Capture the cell that displays the provided text and extract its (X, Y) central coordinate. 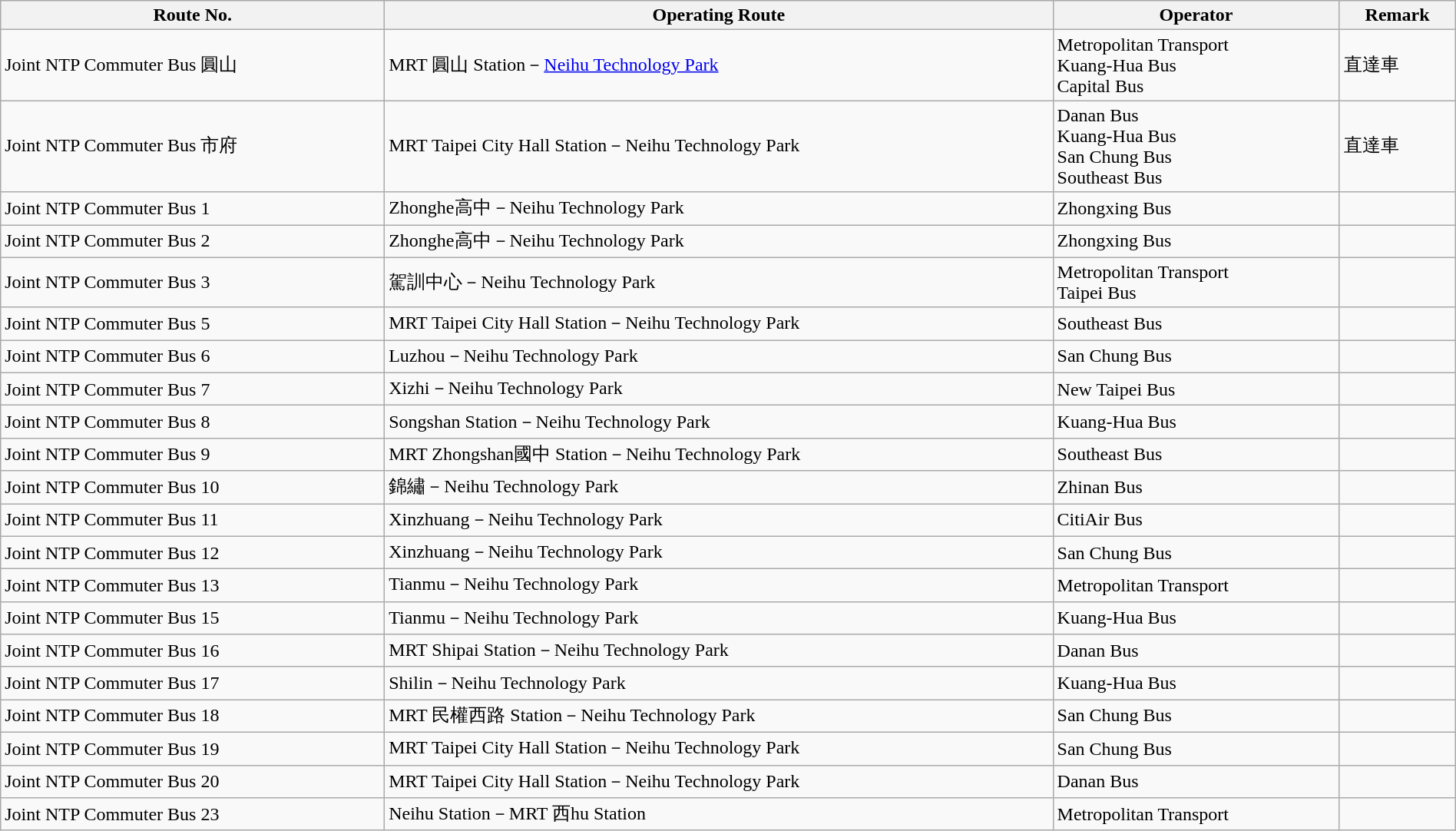
Joint NTP Commuter Bus 23 (193, 814)
Neihu Station－MRT 西hu Station (719, 814)
Metropolitan TransportKuang-Hua BusCapital Bus (1196, 65)
Joint NTP Commuter Bus 圓山 (193, 65)
MRT 民權西路 Station－Neihu Technology Park (719, 716)
Joint NTP Commuter Bus 15 (193, 617)
MRT Shipai Station－Neihu Technology Park (719, 651)
Joint NTP Commuter Bus 5 (193, 324)
Joint NTP Commuter Bus 7 (193, 389)
Joint NTP Commuter Bus 20 (193, 782)
Joint NTP Commuter Bus 2 (193, 241)
Xizhi－Neihu Technology Park (719, 389)
Joint NTP Commuter Bus 3 (193, 283)
Joint NTP Commuter Bus 12 (193, 553)
Shilin－Neihu Technology Park (719, 684)
Joint NTP Commuter Bus 18 (193, 716)
Joint NTP Commuter Bus 市府 (193, 146)
CitiAir Bus (1196, 521)
Operator (1196, 15)
New Taipei Bus (1196, 389)
Joint NTP Commuter Bus 9 (193, 455)
Joint NTP Commuter Bus 11 (193, 521)
Joint NTP Commuter Bus 8 (193, 422)
Joint NTP Commuter Bus 17 (193, 684)
Remark (1398, 15)
錦繡－Neihu Technology Park (719, 487)
Metropolitan TransportTaipei Bus (1196, 283)
Joint NTP Commuter Bus 1 (193, 209)
駕訓中心－Neihu Technology Park (719, 283)
Route No. (193, 15)
Songshan Station－Neihu Technology Park (719, 422)
Zhinan Bus (1196, 487)
Luzhou－Neihu Technology Park (719, 356)
Joint NTP Commuter Bus 16 (193, 651)
Danan BusKuang-Hua BusSan Chung BusSoutheast Bus (1196, 146)
Joint NTP Commuter Bus 19 (193, 748)
MRT 圓山 Station－Neihu Technology Park (719, 65)
Operating Route (719, 15)
Joint NTP Commuter Bus 13 (193, 585)
Joint NTP Commuter Bus 10 (193, 487)
Joint NTP Commuter Bus 6 (193, 356)
MRT Zhongshan國中 Station－Neihu Technology Park (719, 455)
